Pinpoint the cell where the given text exists, returning its (x, y) midpoint coordinate. 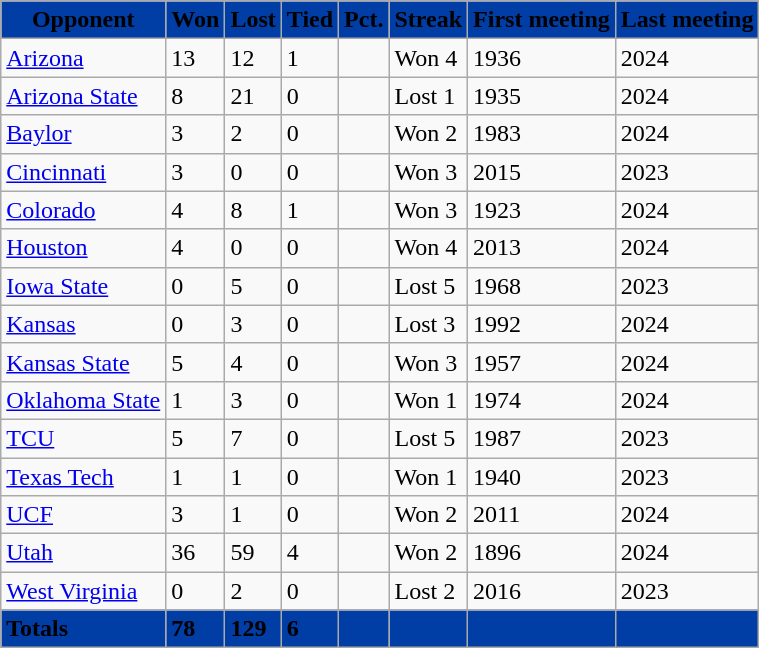
Pct. (364, 20)
2015 (542, 172)
1936 (542, 58)
129 (253, 629)
1923 (542, 210)
Opponent (84, 20)
36 (196, 553)
Arizona (84, 58)
Houston (84, 248)
Lost 1 (428, 96)
1935 (542, 96)
12 (253, 58)
Lost 3 (428, 324)
Colorado (84, 210)
1992 (542, 324)
1983 (542, 134)
78 (196, 629)
Texas Tech (84, 477)
13 (196, 58)
6 (310, 629)
Cincinnati (84, 172)
7 (253, 438)
Oklahoma State (84, 400)
Last meeting (687, 20)
1896 (542, 553)
Iowa State (84, 286)
Lost (253, 20)
Tied (310, 20)
Utah (84, 553)
1957 (542, 362)
Arizona State (84, 96)
Lost 2 (428, 591)
1940 (542, 477)
First meeting (542, 20)
Kansas (84, 324)
1987 (542, 438)
Kansas State (84, 362)
Won (196, 20)
UCF (84, 515)
West Virginia (84, 591)
2016 (542, 591)
Streak (428, 20)
1974 (542, 400)
21 (253, 96)
Baylor (84, 134)
1968 (542, 286)
Totals (84, 629)
59 (253, 553)
2013 (542, 248)
2011 (542, 515)
TCU (84, 438)
